Detect which cell encompasses the target text, then output its (X, Y) center coordinate. 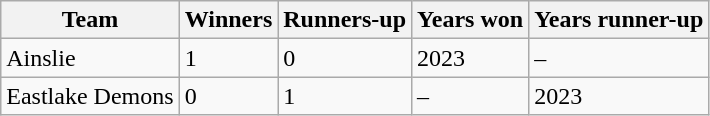
Eastlake Demons (90, 96)
Runners-up (345, 20)
Years won (470, 20)
Team (90, 20)
Years runner-up (619, 20)
Winners (228, 20)
Ainslie (90, 58)
